Locate the cell with the specified text and output its (X, Y) center coordinate. 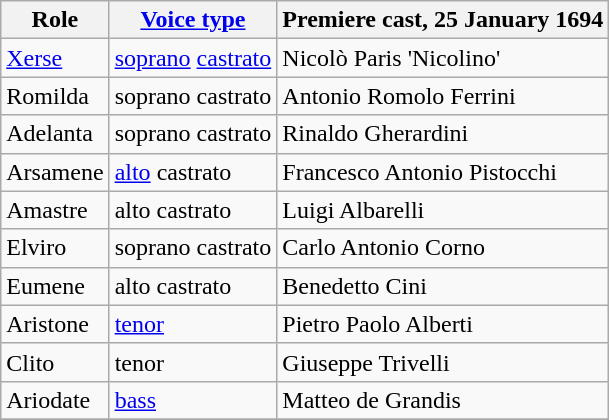
Voice type (193, 20)
Pietro Paolo Alberti (443, 324)
Aristone (55, 324)
Nicolò Paris 'Nicolino' (443, 58)
Francesco Antonio Pistocchi (443, 172)
Romilda (55, 96)
Clito (55, 362)
Arsamene (55, 172)
Amastre (55, 210)
Role (55, 20)
Eumene (55, 286)
Luigi Albarelli (443, 210)
Benedetto Cini (443, 286)
Antonio Romolo Ferrini (443, 96)
Premiere cast, 25 January 1694 (443, 20)
Rinaldo Gherardini (443, 134)
Carlo Antonio Corno (443, 248)
Adelanta (55, 134)
Matteo de Grandis (443, 400)
Elviro (55, 248)
Xerse (55, 58)
bass (193, 400)
Giuseppe Trivelli (443, 362)
Ariodate (55, 400)
